Locate the cell with the specified text and output its (X, Y) center coordinate. 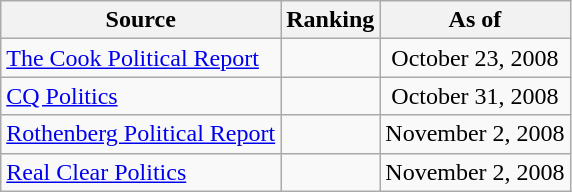
CQ Politics (141, 96)
Ranking (330, 20)
As of (475, 20)
October 31, 2008 (475, 96)
Real Clear Politics (141, 172)
The Cook Political Report (141, 58)
Source (141, 20)
Rothenberg Political Report (141, 134)
October 23, 2008 (475, 58)
